From the cell containing the given text, extract its center point as [X, Y] coordinate. 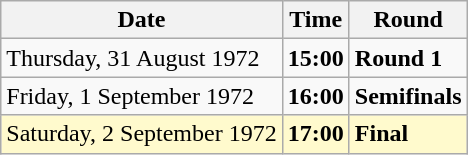
15:00 [316, 58]
Round [408, 20]
Round 1 [408, 58]
Saturday, 2 September 1972 [142, 134]
Thursday, 31 August 1972 [142, 58]
Friday, 1 September 1972 [142, 96]
Date [142, 20]
Semifinals [408, 96]
Time [316, 20]
Final [408, 134]
17:00 [316, 134]
16:00 [316, 96]
